Capture the cell that displays the provided text and extract its (x, y) central coordinate. 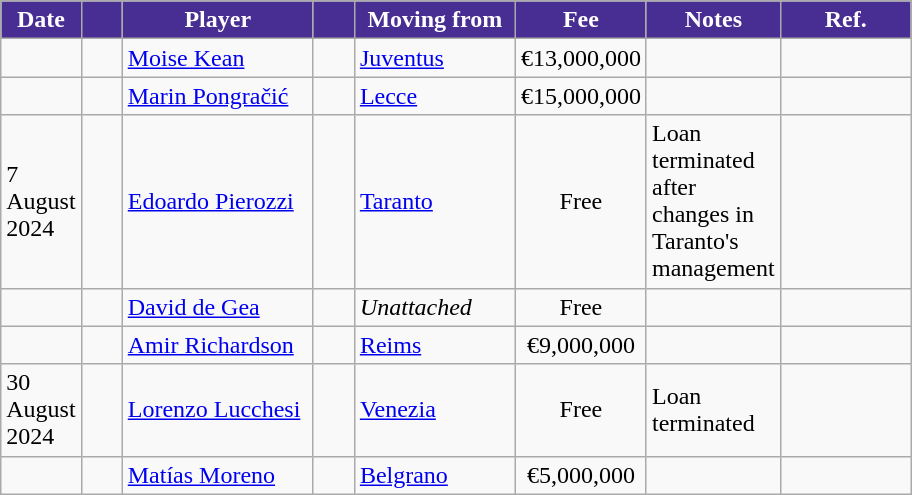
30 August 2024 (41, 410)
€15,000,000 (580, 96)
Lecce (434, 96)
Ref. (846, 20)
Loan terminated (713, 410)
Juventus (434, 58)
Loan terminated after changes in Taranto's management (713, 202)
Belgrano (434, 475)
Moise Kean (218, 58)
Amir Richardson (218, 345)
Matías Moreno (218, 475)
€5,000,000 (580, 475)
Marin Pongračić (218, 96)
Reims (434, 345)
Player (218, 20)
Fee (580, 20)
€9,000,000 (580, 345)
Notes (713, 20)
Lorenzo Lucchesi (218, 410)
Taranto (434, 202)
7 August 2024 (41, 202)
David de Gea (218, 307)
€13,000,000 (580, 58)
Venezia (434, 410)
Unattached (434, 307)
Date (41, 20)
Edoardo Pierozzi (218, 202)
Moving from (434, 20)
